Return the [X, Y] coordinate for the center point of the cell that contains the specified text.  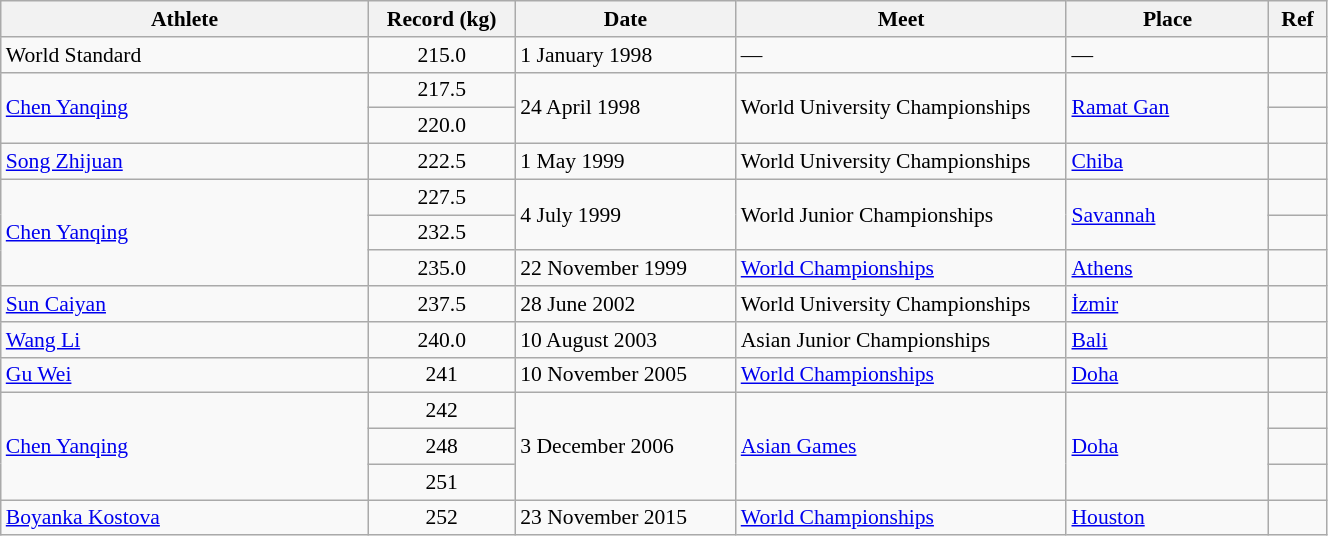
World Standard [184, 55]
227.5 [442, 197]
1 January 1998 [625, 55]
Record (kg) [442, 19]
242 [442, 411]
22 November 1999 [625, 269]
237.5 [442, 304]
241 [442, 375]
Wang Li [184, 340]
Song Zhijuan [184, 162]
215.0 [442, 55]
Date [625, 19]
240.0 [442, 340]
10 November 2005 [625, 375]
1 May 1999 [625, 162]
217.5 [442, 90]
235.0 [442, 269]
Savannah [1167, 214]
23 November 2015 [625, 518]
Athlete [184, 19]
251 [442, 482]
Asian Junior Championships [902, 340]
248 [442, 447]
Houston [1167, 518]
Athens [1167, 269]
28 June 2002 [625, 304]
220.0 [442, 126]
Meet [902, 19]
10 August 2003 [625, 340]
Asian Games [902, 446]
3 December 2006 [625, 446]
222.5 [442, 162]
Place [1167, 19]
Ref [1298, 19]
4 July 1999 [625, 214]
Boyanka Kostova [184, 518]
24 April 1998 [625, 108]
İzmir [1167, 304]
Gu Wei [184, 375]
Ramat Gan [1167, 108]
World Junior Championships [902, 214]
Bali [1167, 340]
232.5 [442, 233]
Sun Caiyan [184, 304]
252 [442, 518]
Chiba [1167, 162]
